Extract the (x, y) coordinate from the center of the cell holding the provided text.  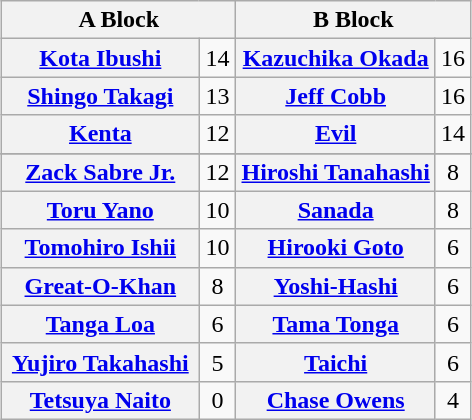
0 (218, 400)
Yoshi-Hashi (336, 286)
Taichi (336, 362)
Shingo Takagi (101, 96)
Great-O-Khan (101, 286)
Hiroshi Tanahashi (336, 172)
Toru Yano (101, 210)
Kota Ibushi (101, 58)
Evil (336, 134)
Hirooki Goto (336, 248)
5 (218, 362)
Tetsuya Naito (101, 400)
B Block (353, 20)
Tomohiro Ishii (101, 248)
13 (218, 96)
Sanada (336, 210)
Tama Tonga (336, 324)
Tanga Loa (101, 324)
Zack Sabre Jr. (101, 172)
Jeff Cobb (336, 96)
Yujiro Takahashi (101, 362)
Kazuchika Okada (336, 58)
4 (452, 400)
A Block (119, 20)
Kenta (101, 134)
Chase Owens (336, 400)
